Return (x, y) of the center of cell containing provided text 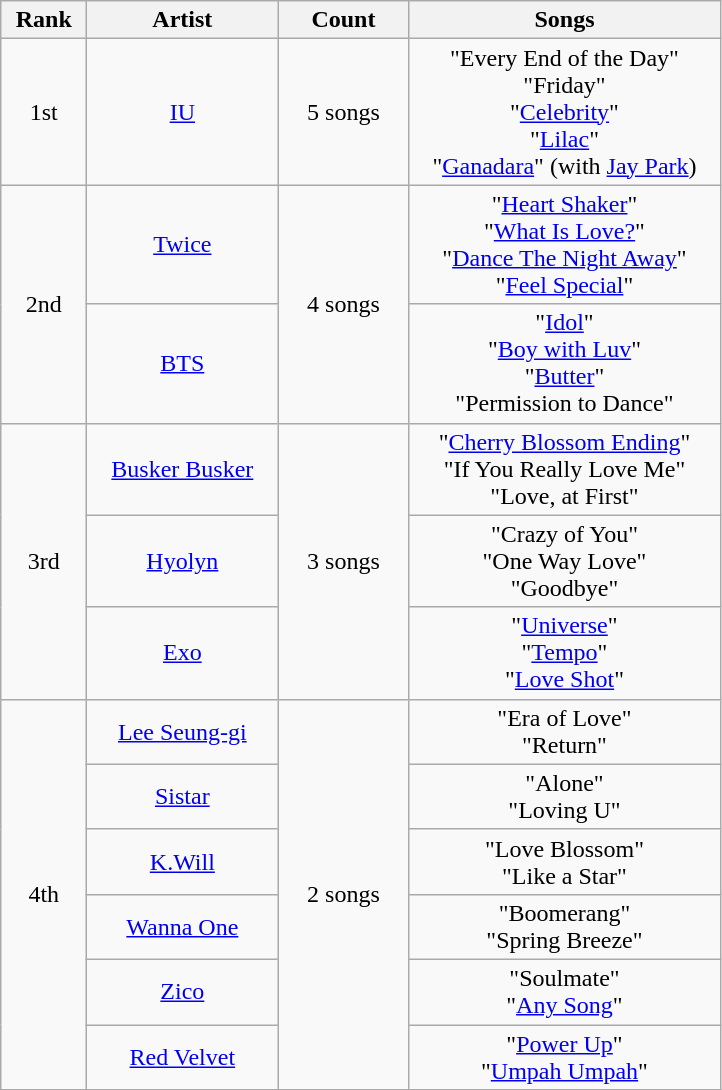
"Heart Shaker""What Is Love?""Dance The Night Away""Feel Special" (564, 244)
1st (44, 112)
3rd (44, 561)
3 songs (344, 561)
"Universe""Tempo""Love Shot" (564, 653)
Exo (182, 653)
Twice (182, 244)
Hyolyn (182, 561)
Rank (44, 20)
"Alone""Loving U" (564, 796)
"Soulmate""Any Song" (564, 992)
"Love Blossom""Like a Star" (564, 862)
2nd (44, 304)
"Power Up""Umpah Umpah" (564, 1056)
"Idol""Boy with Luv""Butter""Permission to Dance" (564, 364)
BTS (182, 364)
4 songs (344, 304)
4th (44, 894)
2 songs (344, 894)
Sistar (182, 796)
"Era of Love""Return" (564, 732)
K.Will (182, 862)
Red Velvet (182, 1056)
Wanna One (182, 926)
Zico (182, 992)
"Crazy of You""One Way Love""Goodbye" (564, 561)
Count (344, 20)
"Boomerang""Spring Breeze" (564, 926)
Lee Seung-gi (182, 732)
"Every End of the Day""Friday""Celebrity""Lilac""Ganadara" (with Jay Park) (564, 112)
"Cherry Blossom Ending""If You Really Love Me""Love, at First" (564, 469)
5 songs (344, 112)
IU (182, 112)
Busker Busker (182, 469)
Artist (182, 20)
Songs (564, 20)
